Extract the (x, y) coordinate from the center of the cell holding the provided text.  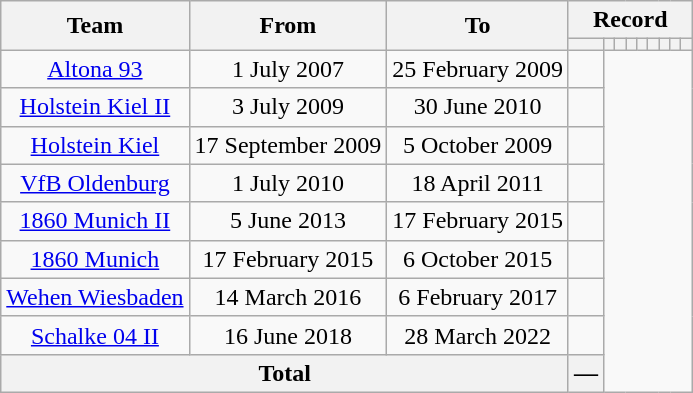
1860 Munich II (95, 221)
25 February 2009 (478, 69)
1860 Munich (95, 259)
6 October 2015 (478, 259)
To (478, 26)
6 February 2017 (478, 297)
— (586, 373)
Total (285, 373)
30 June 2010 (478, 107)
Schalke 04 II (95, 335)
VfB Oldenburg (95, 183)
17 September 2009 (288, 145)
5 October 2009 (478, 145)
1 July 2010 (288, 183)
From (288, 26)
16 June 2018 (288, 335)
3 July 2009 (288, 107)
1 July 2007 (288, 69)
Holstein Kiel (95, 145)
28 March 2022 (478, 335)
Record (630, 20)
18 April 2011 (478, 183)
14 March 2016 (288, 297)
Wehen Wiesbaden (95, 297)
Team (95, 26)
Altona 93 (95, 69)
5 June 2013 (288, 221)
Holstein Kiel II (95, 107)
